Find where the given text appears and provide that cell's center as (X, Y) coordinate. 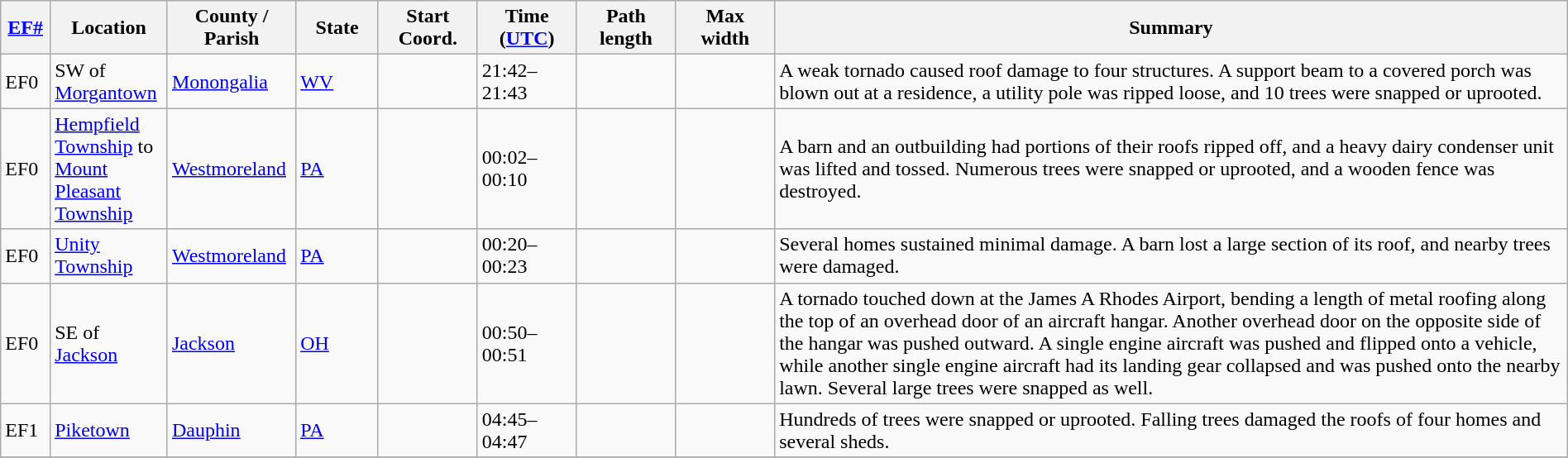
Jackson (232, 343)
County / Parish (232, 28)
04:45–04:47 (527, 430)
Monongalia (232, 81)
Hempfield Township to Mount Pleasant Township (109, 169)
Path length (626, 28)
Start Coord. (428, 28)
EF# (26, 28)
Time (UTC) (527, 28)
EF1 (26, 430)
Several homes sustained minimal damage. A barn lost a large section of its roof, and nearby trees were damaged. (1171, 256)
Location (109, 28)
Dauphin (232, 430)
Summary (1171, 28)
00:20–00:23 (527, 256)
SW of Morgantown (109, 81)
SE of Jackson (109, 343)
Unity Township (109, 256)
00:02–00:10 (527, 169)
State (337, 28)
WV (337, 81)
Piketown (109, 430)
OH (337, 343)
Hundreds of trees were snapped or uprooted. Falling trees damaged the roofs of four homes and several sheds. (1171, 430)
00:50–00:51 (527, 343)
21:42–21:43 (527, 81)
Max width (725, 28)
